From the cell containing the given text, extract its center point as (X, Y) coordinate. 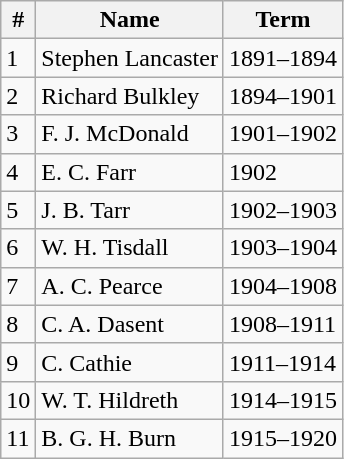
4 (18, 172)
1891–1894 (282, 58)
C. Cathie (130, 362)
1914–1915 (282, 400)
1894–1901 (282, 96)
10 (18, 400)
11 (18, 438)
6 (18, 248)
1902 (282, 172)
Term (282, 20)
Stephen Lancaster (130, 58)
W. T. Hildreth (130, 400)
3 (18, 134)
E. C. Farr (130, 172)
Richard Bulkley (130, 96)
1 (18, 58)
1915–1920 (282, 438)
J. B. Tarr (130, 210)
# (18, 20)
W. H. Tisdall (130, 248)
1908–1911 (282, 324)
F. J. McDonald (130, 134)
1904–1908 (282, 286)
5 (18, 210)
Name (130, 20)
C. A. Dasent (130, 324)
1911–1914 (282, 362)
1901–1902 (282, 134)
B. G. H. Burn (130, 438)
7 (18, 286)
1903–1904 (282, 248)
8 (18, 324)
A. C. Pearce (130, 286)
1902–1903 (282, 210)
9 (18, 362)
2 (18, 96)
